Search for the cell housing the specified text and yield its [x, y] center coordinate. 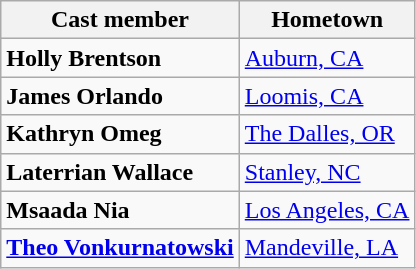
Kathryn Omeg [120, 134]
Laterrian Wallace [120, 172]
Msaada Nia [120, 210]
The Dalles, OR [327, 134]
Auburn, CA [327, 58]
Theo Vonkurnatowski [120, 248]
Cast member [120, 20]
Stanley, NC [327, 172]
Loomis, CA [327, 96]
Los Angeles, CA [327, 210]
James Orlando [120, 96]
Hometown [327, 20]
Mandeville, LA [327, 248]
Holly Brentson [120, 58]
